Detect which cell encompasses the target text, then output its (X, Y) center coordinate. 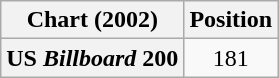
Chart (2002) (92, 20)
181 (231, 58)
Position (231, 20)
US Billboard 200 (92, 58)
